Provide the [X, Y] coordinate of the cell's center where the given text is located.  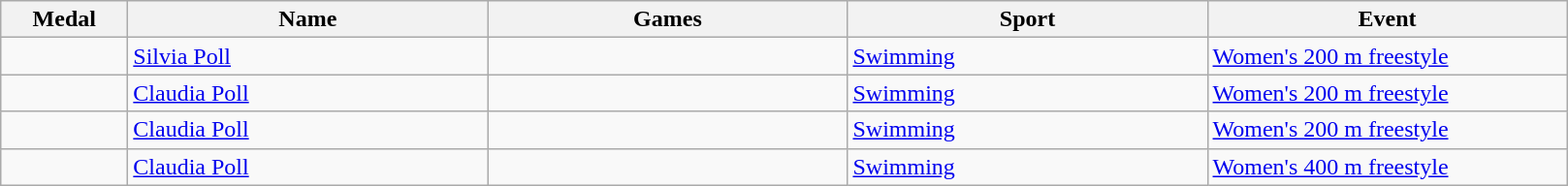
Sport [1028, 19]
Event [1387, 19]
Women's 400 m freestyle [1387, 167]
Silvia Poll [308, 56]
Games [667, 19]
Medal [64, 19]
Name [308, 19]
